Capture the cell that displays the provided text and extract its [X, Y] central coordinate. 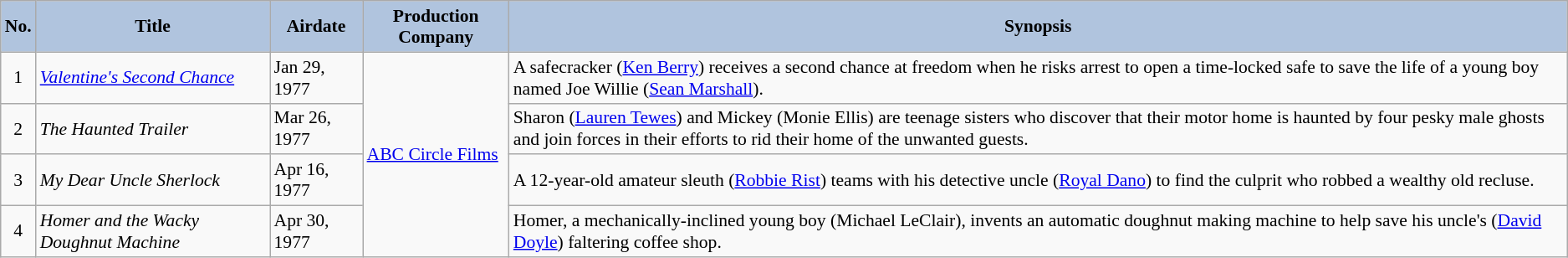
Apr 30, 1977 [316, 231]
Valentine's Second Chance [153, 77]
ABC Circle Films [437, 154]
Production Company [437, 27]
1 [18, 77]
Airdate [316, 27]
The Haunted Trailer [153, 129]
A 12-year-old amateur sleuth (Robbie Rist) teams with his detective uncle (Royal Dano) to find the culprit who robbed a wealthy old recluse. [1039, 181]
Title [153, 27]
Jan 29, 1977 [316, 77]
My Dear Uncle Sherlock [153, 181]
4 [18, 231]
Synopsis [1039, 27]
3 [18, 181]
Apr 16, 1977 [316, 181]
No. [18, 27]
2 [18, 129]
Mar 26, 1977 [316, 129]
Homer and the Wacky Doughnut Machine [153, 231]
